Pinpoint the cell where the given text exists, returning its (X, Y) midpoint coordinate. 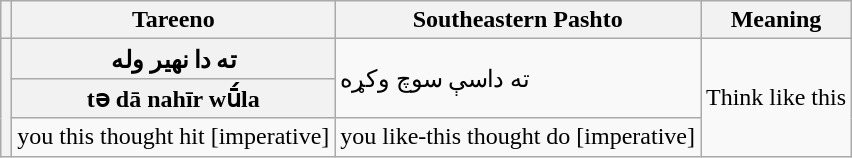
Southeastern Pashto (518, 20)
Tareeno (174, 20)
Think like this (776, 98)
Meaning (776, 20)
ته داسې سوچ وکړه (518, 78)
you this thought hit [imperative] (174, 137)
you like-this thought do [imperative] (518, 137)
tə dā nahīr wū́la (174, 98)
ته دا نهير وله (174, 59)
